Provide the [x, y] coordinate of the cell's center where the given text is located.  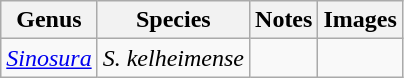
Genus [49, 20]
Species [173, 20]
Sinosura [49, 58]
Images [360, 20]
S. kelheimense [173, 58]
Notes [284, 20]
